Capture the cell that displays the provided text and extract its [x, y] central coordinate. 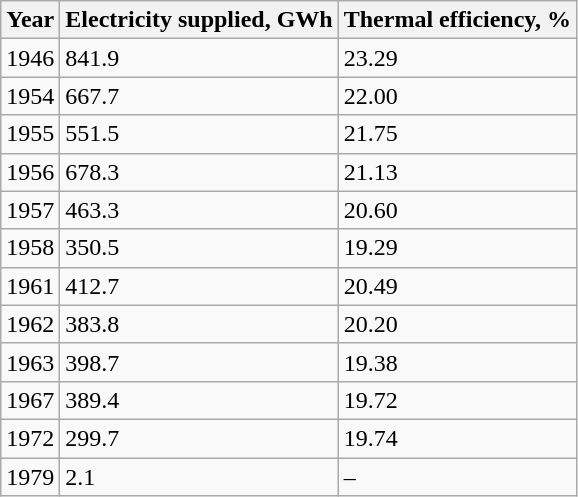
1956 [30, 172]
20.49 [457, 286]
551.5 [199, 134]
Year [30, 20]
21.75 [457, 134]
1955 [30, 134]
383.8 [199, 324]
21.13 [457, 172]
19.72 [457, 400]
1957 [30, 210]
667.7 [199, 96]
19.74 [457, 438]
20.60 [457, 210]
841.9 [199, 58]
398.7 [199, 362]
350.5 [199, 248]
20.20 [457, 324]
1967 [30, 400]
Electricity supplied, GWh [199, 20]
– [457, 477]
389.4 [199, 400]
1979 [30, 477]
2.1 [199, 477]
1954 [30, 96]
Thermal efficiency, % [457, 20]
1962 [30, 324]
1946 [30, 58]
412.7 [199, 286]
1961 [30, 286]
1972 [30, 438]
1963 [30, 362]
678.3 [199, 172]
23.29 [457, 58]
299.7 [199, 438]
19.38 [457, 362]
463.3 [199, 210]
22.00 [457, 96]
1958 [30, 248]
19.29 [457, 248]
